Scan for the cell matching the given text and deliver its [X, Y] coordinate at center. 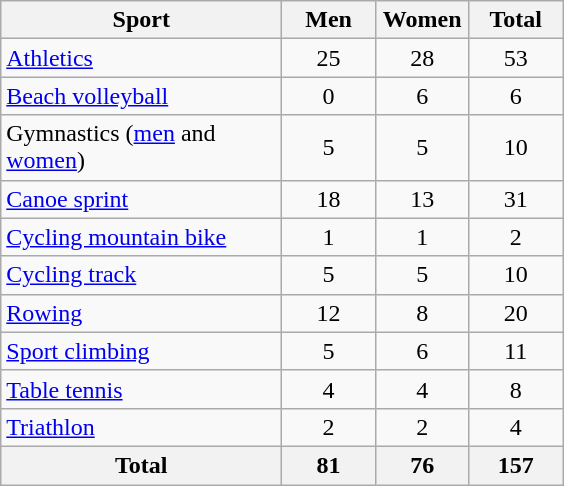
Athletics [142, 58]
81 [329, 465]
Table tennis [142, 389]
Women [422, 20]
76 [422, 465]
11 [516, 351]
31 [516, 199]
Men [329, 20]
Sport climbing [142, 351]
28 [422, 58]
13 [422, 199]
Beach volleyball [142, 96]
Sport [142, 20]
12 [329, 313]
Cycling track [142, 275]
53 [516, 58]
25 [329, 58]
Cycling mountain bike [142, 237]
0 [329, 96]
20 [516, 313]
Canoe sprint [142, 199]
Rowing [142, 313]
Gymnastics (men and women) [142, 148]
157 [516, 465]
Triathlon [142, 427]
18 [329, 199]
